Scan for the cell matching the given text and deliver its (X, Y) coordinate at center. 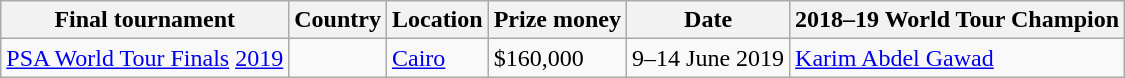
Final tournament (145, 20)
Cairo (437, 58)
Date (708, 20)
9–14 June 2019 (708, 58)
PSA World Tour Finals 2019 (145, 58)
2018–19 World Tour Champion (958, 20)
Country (338, 20)
Prize money (557, 20)
$160,000 (557, 58)
Location (437, 20)
Karim Abdel Gawad (958, 58)
